From the cell containing the given text, extract its center point as [x, y] coordinate. 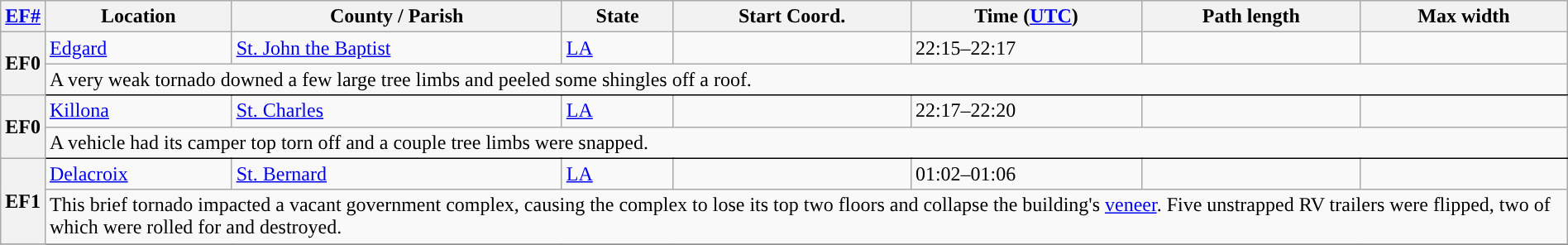
Time (UTC) [1025, 17]
A very weak tornado downed a few large tree limbs and peeled some shingles off a roof. [806, 79]
22:15–22:17 [1025, 48]
County / Parish [397, 17]
St. Charles [397, 111]
St. Bernard [397, 174]
01:02–01:06 [1025, 174]
Killona [138, 111]
Start Coord. [792, 17]
EF1 [23, 200]
EF# [23, 17]
Delacroix [138, 174]
Path length [1251, 17]
A vehicle had its camper top torn off and a couple tree limbs were snapped. [806, 142]
22:17–22:20 [1025, 111]
Max width [1464, 17]
St. John the Baptist [397, 48]
Location [138, 17]
State [617, 17]
Edgard [138, 48]
